Extract the (X, Y) coordinate from the center of the cell holding the provided text.  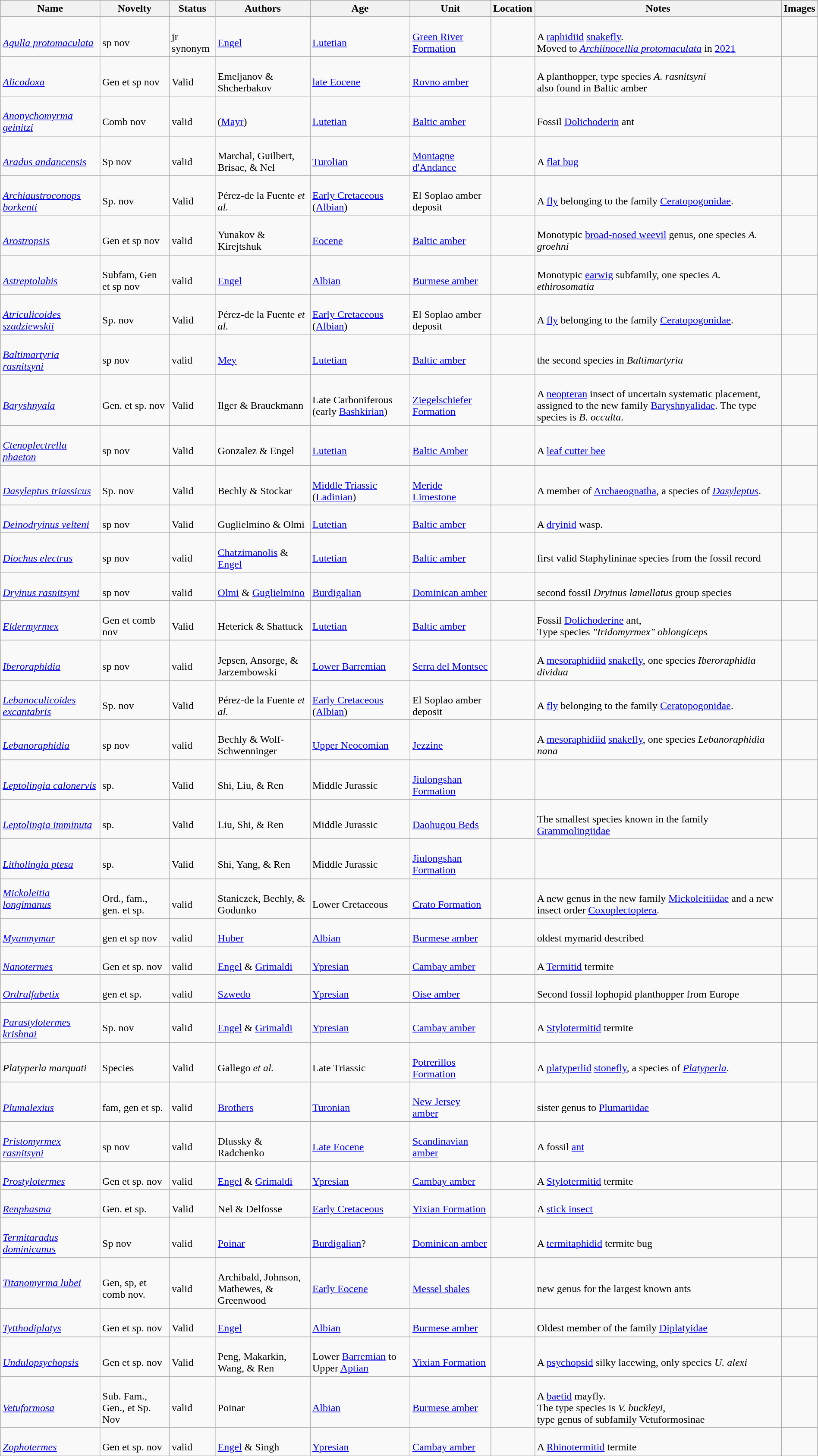
Peng, Makarkin, Wang, & Ren (262, 1356)
Archiaustroconops borkenti (50, 195)
Sub. Fam., Gen., et Sp. Nov (135, 1402)
Burdigalian? (360, 1237)
Scandinavian amber (450, 1142)
Leptolingia imminuta (50, 819)
Aradus andancensis (50, 156)
A leaf cutter bee (658, 445)
Staniczek, Bechly, & Godunko (262, 898)
Lower Barremian to Upper Aptian (360, 1356)
A platyperlid stonefly, a species of Platyperla. (658, 1062)
Early Eocene (360, 1283)
Nanotermes (50, 960)
Late Carboniferous (early Bashkirian) (360, 399)
Late Eocene (360, 1142)
Crato Formation (450, 898)
Engel & Singh (262, 1441)
Eldermyrmex (50, 621)
Early Cretaceous (360, 1203)
Szwedo (262, 988)
Ilger & Brauckmann (262, 399)
Nel & Delfosse (262, 1203)
oldest mymarid described (658, 932)
Guglielmino & Olmi (262, 519)
second fossil Dryinus lamellatus group species (658, 587)
Heterick & Shattuck (262, 621)
Lebanoraphidia (50, 740)
Parastylotermes krishnai (50, 1022)
Titanomyrma lubei (50, 1283)
Meride Limestone (450, 485)
Prostylotermes (50, 1176)
Images (799, 9)
Ord., fam., gen. et sp. (135, 898)
A member of Archaeognatha, a species of Dasyleptus. (658, 485)
Monotypic earwig subfamily, one species A. ethirosomatia (658, 275)
Comb nov (135, 116)
Oise amber (450, 988)
Termitaradus dominicanus (50, 1237)
Olmi & Guglielmino (262, 587)
Messel shales (450, 1283)
Subfam, Gen et sp nov (135, 275)
Litholingia ptesa (50, 859)
Agulla protomaculata (50, 37)
A Rhinotermitid termite (658, 1441)
Undulopsychopsis (50, 1356)
Montagne d'Andance (450, 156)
A stick insect (658, 1203)
A new genus in the new family Mickoleitiidae and a new insect order Coxoplectoptera. (658, 898)
Lower Cretaceous (360, 898)
Ziegelschiefer Formation (450, 399)
Leptolingia calonervis (50, 779)
first valid Staphylininae species from the fossil record (658, 553)
A planthopper, type species A. rasnitsyni also found in Baltic amber (658, 76)
Lebanoculicoides excantabris (50, 700)
A termitaphidid termite bug (658, 1237)
Zophotermes (50, 1441)
the second species in Baltimartyria (658, 354)
Renphasma (50, 1203)
Marchal, Guilbert, Brisac, & Nel (262, 156)
A baetid mayfly. The type species is V. buckleyi, type genus of subfamily Vetuformosinae (658, 1402)
Mey (262, 354)
Fossil Dolichoderine ant, Type species "Iridomyrmex" oblongiceps (658, 621)
A fossil ant (658, 1142)
late Eocene (360, 76)
Turonian (360, 1102)
Authors (262, 9)
Archibald, Johnson, Mathewes, & Greenwood (262, 1283)
Dlussky & Radchenko (262, 1142)
Bechly & Wolf-Schwenninger (262, 740)
Gonzalez & Engel (262, 445)
Arostropsis (50, 235)
Brothers (262, 1102)
Gen. et sp. nov (135, 399)
A mesoraphidiid snakefly, one species Lebanoraphidia nana (658, 740)
Vetuformosa (50, 1402)
Shi, Yang, & Ren (262, 859)
A raphidiid snakefly. Moved to Archiinocellia protomaculata in 2021 (658, 37)
sister genus to Plumariidae (658, 1102)
new genus for the largest known ants (658, 1283)
Emeljanov & Shcherbakov (262, 76)
Second fossil lophopid planthopper from Europe (658, 988)
Iberoraphidia (50, 660)
gen et sp nov (135, 932)
Huber (262, 932)
Gallego et al. (262, 1062)
Serra del Montsec (450, 660)
fam, gen et sp. (135, 1102)
Eocene (360, 235)
Species (135, 1062)
Ctenoplectrella phaeton (50, 445)
Oldest member of the family Diplatyidae (658, 1322)
Fossil Dolichoderin ant (658, 116)
Jezzine (450, 740)
Baltimartyria rasnitsyni (50, 354)
Lower Barremian (360, 660)
Notes (658, 9)
Monotypic broad-nosed weevil genus, one species A. groehni (658, 235)
jr synonym (192, 37)
Middle Triassic (Ladinian) (360, 485)
A dryinid wasp. (658, 519)
Astreptolabis (50, 275)
Location (513, 9)
Liu, Shi, & Ren (262, 819)
Dasyleptus triassicus (50, 485)
Dryinus rasnitsyni (50, 587)
Ordralfabetix (50, 988)
(Mayr) (262, 116)
A Termitid termite (658, 960)
Platyperla marquati (50, 1062)
Plumalexius (50, 1102)
Turolian (360, 156)
Diochus electrus (50, 553)
Alicodoxa (50, 76)
Chatzimanolis & Engel (262, 553)
Potrerillos Formation (450, 1062)
Rovno amber (450, 76)
Gen et comb nov (135, 621)
Pristomyrmex rasnitsyni (50, 1142)
Myanmymar (50, 932)
Deinodryinus velteni (50, 519)
Status (192, 9)
Late Triassic (360, 1062)
Gen, sp, et comb nov. (135, 1283)
Gen. et sp. (135, 1203)
gen et sp. (135, 988)
Green River Formation (450, 37)
The smallest species known in the family Grammolingiidae (658, 819)
Baryshnyala (50, 399)
A mesoraphidiid snakefly, one species Iberoraphidia dividua (658, 660)
Upper Neocomian (360, 740)
Bechly & Stockar (262, 485)
Tytthodiplatys (50, 1322)
Jepsen, Ansorge, & Jarzembowski (262, 660)
A flat bug (658, 156)
Shi, Liu, & Ren (262, 779)
Unit (450, 9)
Novelty (135, 9)
Atriculicoides szadziewskii (50, 314)
A neopteran insect of uncertain systematic placement, assigned to the new family Baryshnyalidae. The type species is B. occulta. (658, 399)
Name (50, 9)
A psychopsid silky lacewing, only species U. alexi (658, 1356)
New Jersey amber (450, 1102)
Anonychomyrma geinitzi (50, 116)
Mickoleitia longimanus (50, 898)
Baltic Amber (450, 445)
Yunakov & Kirejtshuk (262, 235)
Daohugou Beds (450, 819)
Burdigalian (360, 587)
Age (360, 9)
